Return [X, Y] of the center of cell containing provided text 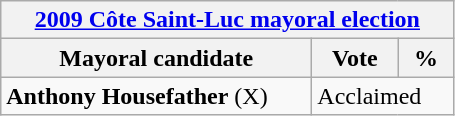
Vote [355, 58]
Anthony Housefather (X) [156, 96]
Acclaimed [383, 96]
2009 Côte Saint-Luc mayoral election [228, 20]
% [426, 58]
Mayoral candidate [156, 58]
